From the cell containing the given text, extract its center point as [x, y] coordinate. 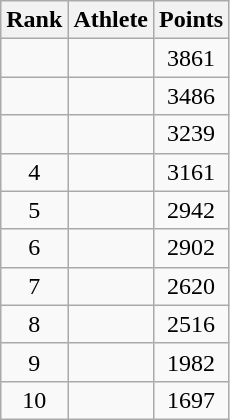
2620 [192, 286]
7 [34, 286]
1982 [192, 362]
3239 [192, 134]
4 [34, 172]
3161 [192, 172]
Points [192, 20]
2902 [192, 248]
2942 [192, 210]
1697 [192, 400]
3861 [192, 58]
Athlete [111, 20]
10 [34, 400]
6 [34, 248]
8 [34, 324]
9 [34, 362]
3486 [192, 96]
5 [34, 210]
Rank [34, 20]
2516 [192, 324]
